From the cell containing the given text, extract its center point as (x, y) coordinate. 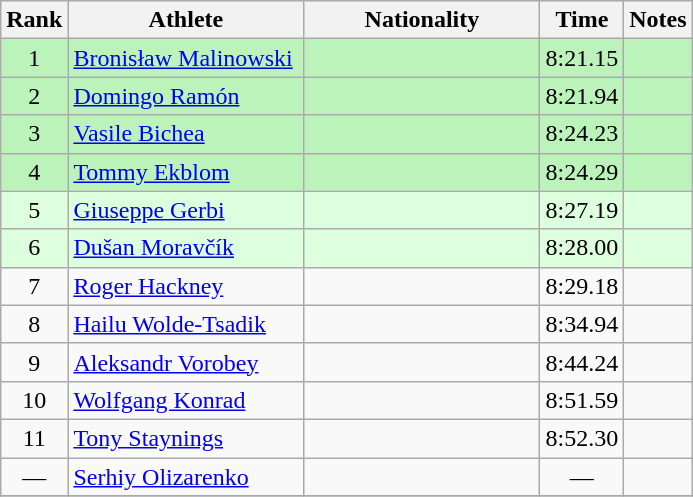
Tony Staynings (186, 438)
Athlete (186, 20)
Vasile Bichea (186, 134)
8:21.94 (582, 96)
4 (34, 172)
8:51.59 (582, 400)
3 (34, 134)
Aleksandr Vorobey (186, 362)
Wolfgang Konrad (186, 400)
8:28.00 (582, 248)
10 (34, 400)
2 (34, 96)
9 (34, 362)
8:34.94 (582, 324)
Nationality (422, 20)
1 (34, 58)
7 (34, 286)
Domingo Ramón (186, 96)
8:24.23 (582, 134)
8:21.15 (582, 58)
8:27.19 (582, 210)
Tommy Ekblom (186, 172)
Dušan Moravčík (186, 248)
Bronisław Malinowski (186, 58)
6 (34, 248)
11 (34, 438)
8:52.30 (582, 438)
Serhiy Olizarenko (186, 477)
8:29.18 (582, 286)
8 (34, 324)
Hailu Wolde-Tsadik (186, 324)
Notes (658, 20)
Roger Hackney (186, 286)
Rank (34, 20)
5 (34, 210)
8:44.24 (582, 362)
Time (582, 20)
Giuseppe Gerbi (186, 210)
8:24.29 (582, 172)
